Extract the [x, y] coordinate from the center of the cell holding the provided text.  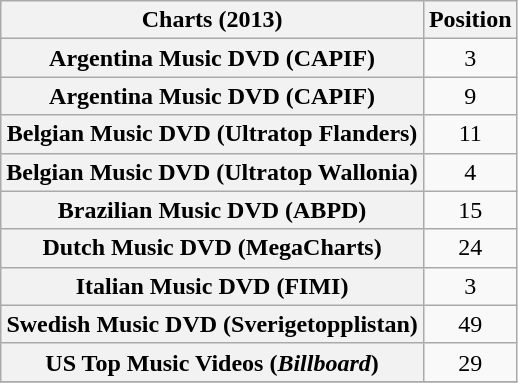
24 [470, 248]
Belgian Music DVD (Ultratop Wallonia) [212, 172]
Position [470, 20]
9 [470, 96]
Belgian Music DVD (Ultratop Flanders) [212, 134]
Italian Music DVD (FIMI) [212, 286]
11 [470, 134]
Swedish Music DVD (Sverigetopplistan) [212, 324]
Charts (2013) [212, 20]
Dutch Music DVD (MegaCharts) [212, 248]
4 [470, 172]
29 [470, 362]
49 [470, 324]
Brazilian Music DVD (ABPD) [212, 210]
US Top Music Videos (Billboard) [212, 362]
15 [470, 210]
